Return [x, y] of the center of cell containing provided text 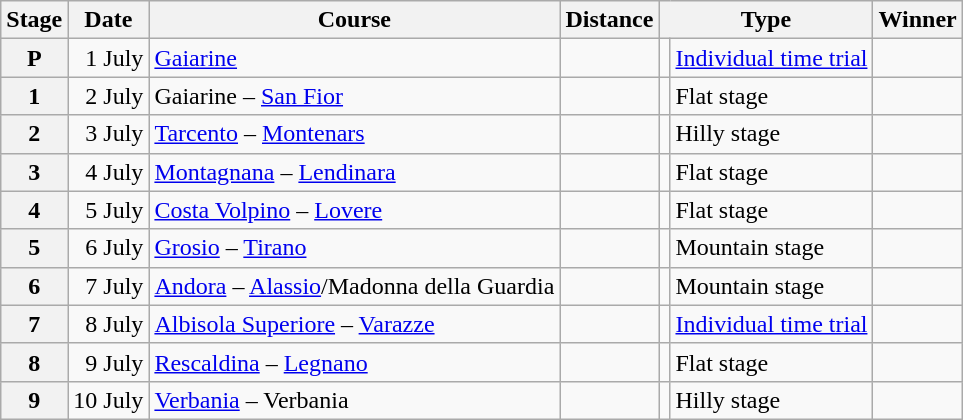
Verbania – Verbania [354, 400]
Gaiarine [354, 58]
7 July [108, 286]
Tarcento – Montenars [354, 134]
6 July [108, 248]
8 [34, 362]
Costa Volpino – Lovere [354, 210]
3 [34, 172]
Grosio – Tirano [354, 248]
5 July [108, 210]
Course [354, 20]
2 July [108, 96]
Date [108, 20]
Winner [918, 20]
4 [34, 210]
1 [34, 96]
9 July [108, 362]
2 [34, 134]
Montagnana – Lendinara [354, 172]
6 [34, 286]
Rescaldina – Legnano [354, 362]
Distance [610, 20]
1 July [108, 58]
4 July [108, 172]
9 [34, 400]
8 July [108, 324]
3 July [108, 134]
Andora – Alassio/Madonna della Guardia [354, 286]
P [34, 58]
Albisola Superiore – Varazze [354, 324]
7 [34, 324]
Stage [34, 20]
5 [34, 248]
Gaiarine – San Fior [354, 96]
10 July [108, 400]
Type [766, 20]
